Identify which cell holds the provided text, then report its [x, y] central coordinate. 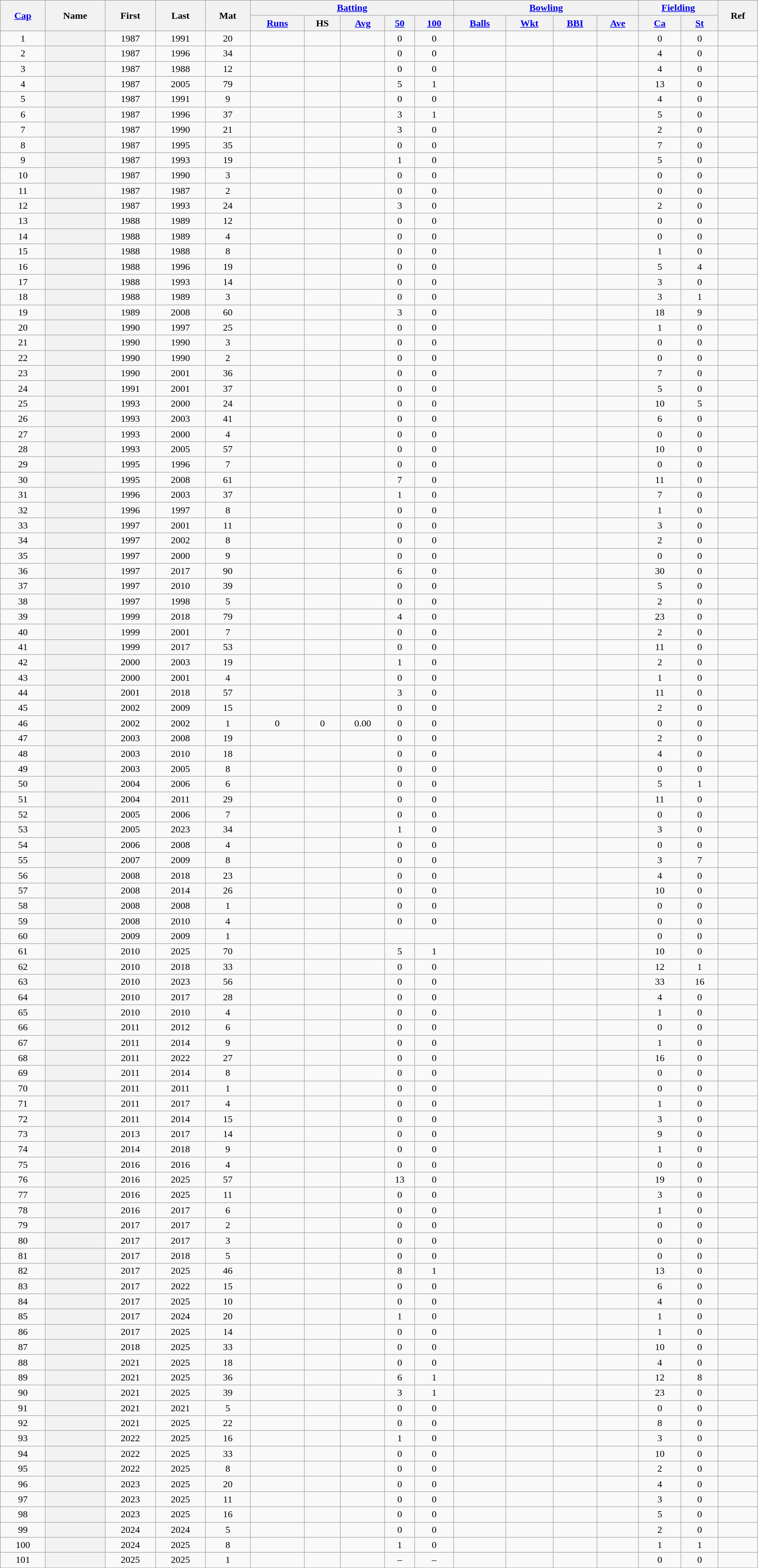
98 [23, 1514]
83 [23, 1286]
31 [23, 495]
67 [23, 1043]
32 [23, 510]
Last [180, 16]
86 [23, 1332]
54 [23, 845]
69 [23, 1073]
Balls [480, 23]
42 [23, 662]
80 [23, 1241]
64 [23, 997]
92 [23, 1423]
59 [23, 921]
Ca [660, 23]
2013 [130, 1134]
88 [23, 1362]
91 [23, 1408]
87 [23, 1347]
99 [23, 1530]
40 [23, 632]
1998 [180, 601]
96 [23, 1484]
Mat [228, 16]
85 [23, 1317]
94 [23, 1454]
Name [75, 16]
Wkt [529, 23]
95 [23, 1469]
St [700, 23]
71 [23, 1103]
73 [23, 1134]
45 [23, 708]
Runs [277, 23]
84 [23, 1301]
97 [23, 1499]
HS [322, 23]
44 [23, 693]
66 [23, 1027]
55 [23, 860]
47 [23, 738]
72 [23, 1119]
43 [23, 678]
82 [23, 1271]
Avg [363, 23]
Batting [352, 8]
Fielding [678, 8]
17 [23, 282]
First [130, 16]
74 [23, 1149]
0.00 [363, 723]
76 [23, 1180]
58 [23, 906]
BBI [575, 23]
51 [23, 799]
38 [23, 601]
52 [23, 814]
75 [23, 1165]
77 [23, 1195]
Cap [23, 16]
Ref [738, 16]
68 [23, 1058]
62 [23, 967]
63 [23, 982]
2007 [130, 860]
89 [23, 1377]
81 [23, 1256]
2012 [180, 1027]
Ave [617, 23]
49 [23, 769]
48 [23, 754]
78 [23, 1210]
93 [23, 1438]
101 [23, 1560]
Bowling [546, 8]
65 [23, 1012]
